For the text-containing cell, return its midpoint in [X, Y] coordinate format. 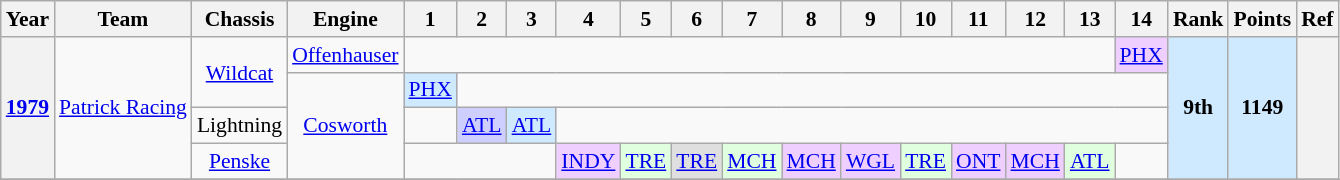
3 [532, 19]
Penske [240, 162]
7 [752, 19]
Wildcat [240, 72]
Rank [1198, 19]
Engine [345, 19]
1149 [1262, 108]
Patrick Racing [123, 108]
9th [1198, 108]
8 [812, 19]
9 [870, 19]
6 [696, 19]
Team [123, 19]
Cosworth [345, 126]
Year [28, 19]
1 [430, 19]
Ref [1317, 19]
1979 [28, 108]
Lightning [240, 126]
WGL [870, 162]
4 [588, 19]
ONT [978, 162]
Offenhauser [345, 55]
11 [978, 19]
2 [482, 19]
Chassis [240, 19]
Points [1262, 19]
10 [926, 19]
13 [1090, 19]
14 [1142, 19]
5 [646, 19]
INDY [588, 162]
12 [1036, 19]
